Pinpoint the cell where the given text exists, returning its (X, Y) midpoint coordinate. 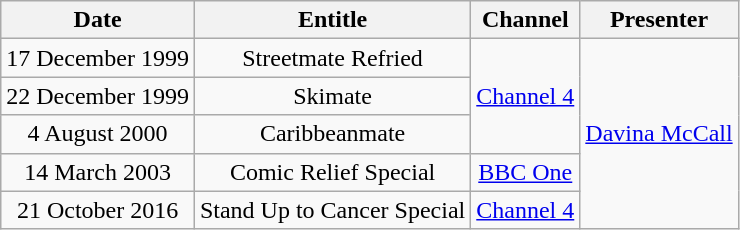
4 August 2000 (98, 134)
17 December 1999 (98, 58)
Entitle (332, 20)
Skimate (332, 96)
22 December 1999 (98, 96)
Presenter (659, 20)
Comic Relief Special (332, 172)
Stand Up to Cancer Special (332, 210)
14 March 2003 (98, 172)
Streetmate Refried (332, 58)
Davina McCall (659, 134)
Date (98, 20)
Caribbeanmate (332, 134)
Channel (526, 20)
21 October 2016 (98, 210)
BBC One (526, 172)
